Identify which cell holds the provided text, then report its (X, Y) central coordinate. 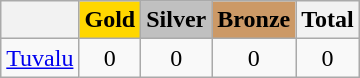
Silver (176, 20)
Total (328, 20)
Bronze (254, 20)
Gold (110, 20)
Tuvalu (40, 58)
